Identify which cell holds the provided text, then report its [X, Y] central coordinate. 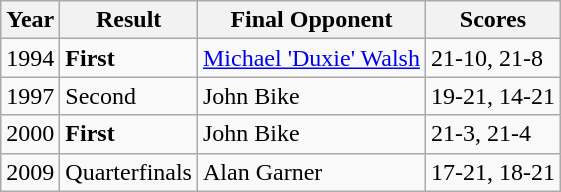
19-21, 14-21 [492, 96]
1997 [30, 96]
Year [30, 20]
Quarterfinals [129, 172]
17-21, 18-21 [492, 172]
21-10, 21-8 [492, 58]
Alan Garner [311, 172]
Final Opponent [311, 20]
Michael 'Duxie' Walsh [311, 58]
1994 [30, 58]
Second [129, 96]
2000 [30, 134]
2009 [30, 172]
21-3, 21-4 [492, 134]
Result [129, 20]
Scores [492, 20]
